Scan for the cell matching the given text and deliver its [X, Y] coordinate at center. 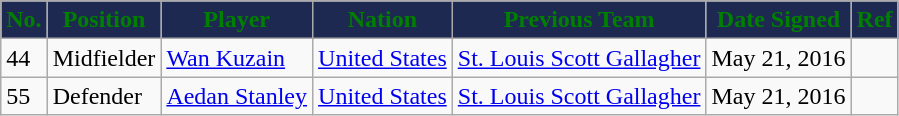
55 [24, 96]
Ref [874, 20]
Date Signed [778, 20]
No. [24, 20]
Player [237, 20]
Defender [104, 96]
Midfielder [104, 58]
Wan Kuzain [237, 58]
Nation [383, 20]
Previous Team [579, 20]
44 [24, 58]
Position [104, 20]
Aedan Stanley [237, 96]
